From the cell containing the given text, extract its center point as [x, y] coordinate. 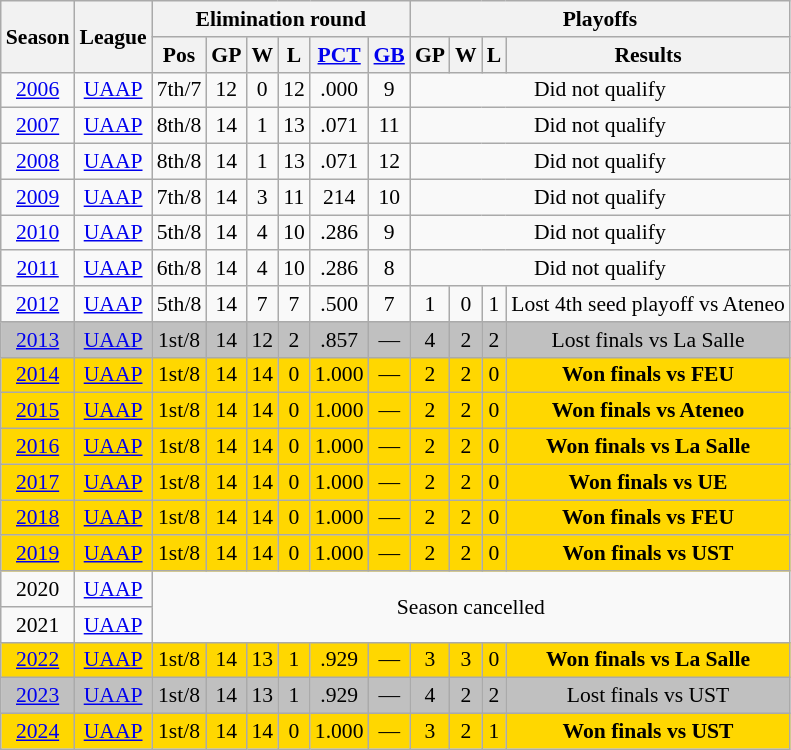
2010 [38, 233]
2012 [38, 304]
Elimination round [281, 19]
2011 [38, 269]
GB [390, 55]
2016 [38, 447]
Won finals vs UE [648, 482]
2009 [38, 197]
2020 [38, 589]
Season [38, 36]
Lost finals vs UST [648, 696]
7th/8 [180, 197]
.857 [340, 340]
2008 [38, 162]
Won finals vs Ateneo [648, 411]
Results [648, 55]
2019 [38, 554]
2023 [38, 696]
Lost 4th seed playoff vs Ateneo [648, 304]
League [112, 36]
2017 [38, 482]
2015 [38, 411]
7th/7 [180, 90]
Season cancelled [471, 606]
.000 [340, 90]
.500 [340, 304]
2006 [38, 90]
2018 [38, 518]
2024 [38, 732]
2022 [38, 660]
2014 [38, 375]
8 [390, 269]
Playoffs [600, 19]
Pos [180, 55]
2007 [38, 126]
2021 [38, 625]
214 [340, 197]
PCT [340, 55]
Lost finals vs La Salle [648, 340]
6th/8 [180, 269]
2013 [38, 340]
